Return (x, y) of the center of cell containing provided text 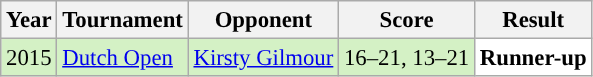
Result (534, 20)
Score (407, 20)
Opponent (263, 20)
16–21, 13–21 (407, 58)
Runner-up (534, 58)
Tournament (122, 20)
Year (29, 20)
Kirsty Gilmour (263, 58)
2015 (29, 58)
Dutch Open (122, 58)
